Provide the (X, Y) coordinate of the cell's center where the given text is located.  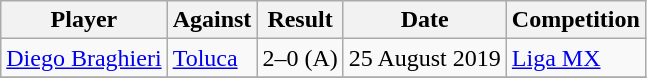
Player (84, 20)
2–0 (A) (300, 58)
Diego Braghieri (84, 58)
Result (300, 20)
Competition (576, 20)
Liga MX (576, 58)
Against (212, 20)
Toluca (212, 58)
25 August 2019 (424, 58)
Date (424, 20)
